Return the (x, y) coordinate for the center point of the cell that contains the specified text.  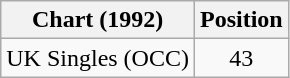
Position (241, 20)
Chart (1992) (98, 20)
UK Singles (OCC) (98, 58)
43 (241, 58)
